Return [X, Y] of the center of cell containing provided text 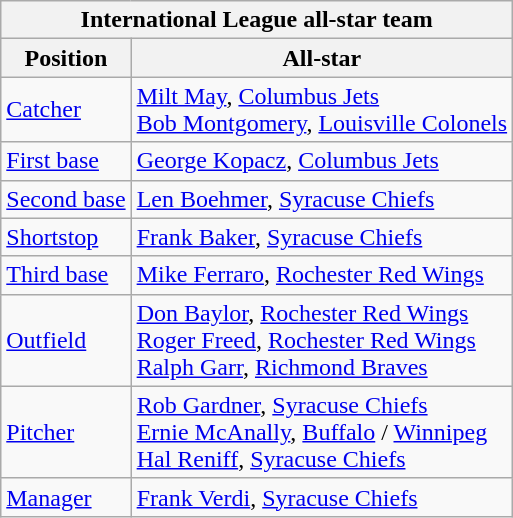
Position [66, 58]
Rob Gardner, Syracuse Chiefs Ernie McAnally, Buffalo / Winnipeg Hal Reniff, Syracuse Chiefs [322, 432]
Len Boehmer, Syracuse Chiefs [322, 199]
Pitcher [66, 432]
First base [66, 161]
Manager [66, 497]
Third base [66, 275]
Second base [66, 199]
Outfield [66, 340]
Mike Ferraro, Rochester Red Wings [322, 275]
Catcher [66, 110]
Shortstop [66, 237]
All-star [322, 58]
Milt May, Columbus Jets Bob Montgomery, Louisville Colonels [322, 110]
Frank Baker, Syracuse Chiefs [322, 237]
George Kopacz, Columbus Jets [322, 161]
Don Baylor, Rochester Red Wings Roger Freed, Rochester Red Wings Ralph Garr, Richmond Braves [322, 340]
Frank Verdi, Syracuse Chiefs [322, 497]
International League all-star team [257, 20]
